Scan for the cell matching the given text and deliver its [x, y] coordinate at center. 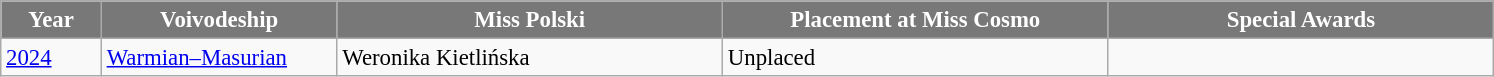
Year [52, 20]
Weronika Kietlińska [530, 58]
Voivodeship [219, 20]
Special Awards [1301, 20]
Placement at Miss Cosmo [916, 20]
Miss Polski [530, 20]
2024 [52, 58]
Warmian–Masurian [219, 58]
Unplaced [916, 58]
